Provide the [X, Y] coordinate of the cell's center where the given text is located.  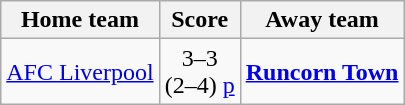
Runcorn Town [322, 72]
AFC Liverpool [80, 72]
Away team [322, 20]
3–3(2–4) p [200, 72]
Score [200, 20]
Home team [80, 20]
